Provide the (x, y) coordinate of the cell's center where the given text is located.  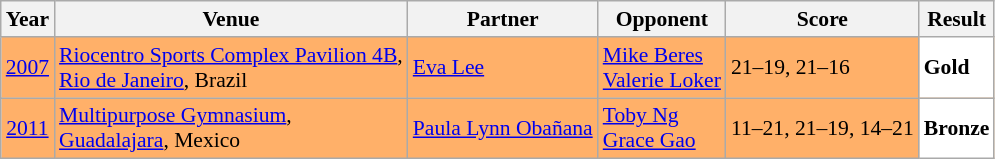
2007 (28, 68)
Toby Ng Grace Gao (662, 128)
Year (28, 19)
Opponent (662, 19)
21–19, 21–16 (822, 68)
Partner (503, 19)
Result (957, 19)
Paula Lynn Obañana (503, 128)
Bronze (957, 128)
Multipurpose Gymnasium,Guadalajara, Mexico (231, 128)
Eva Lee (503, 68)
Mike Beres Valerie Loker (662, 68)
11–21, 21–19, 14–21 (822, 128)
Gold (957, 68)
2011 (28, 128)
Riocentro Sports Complex Pavilion 4B,Rio de Janeiro, Brazil (231, 68)
Score (822, 19)
Venue (231, 19)
